Provide the [x, y] coordinate of the cell's center where the given text is located.  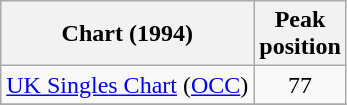
77 [300, 85]
UK Singles Chart (OCC) [128, 85]
Peakposition [300, 34]
Chart (1994) [128, 34]
